Output the (X, Y) coordinate of the center of the cell containing the given text.  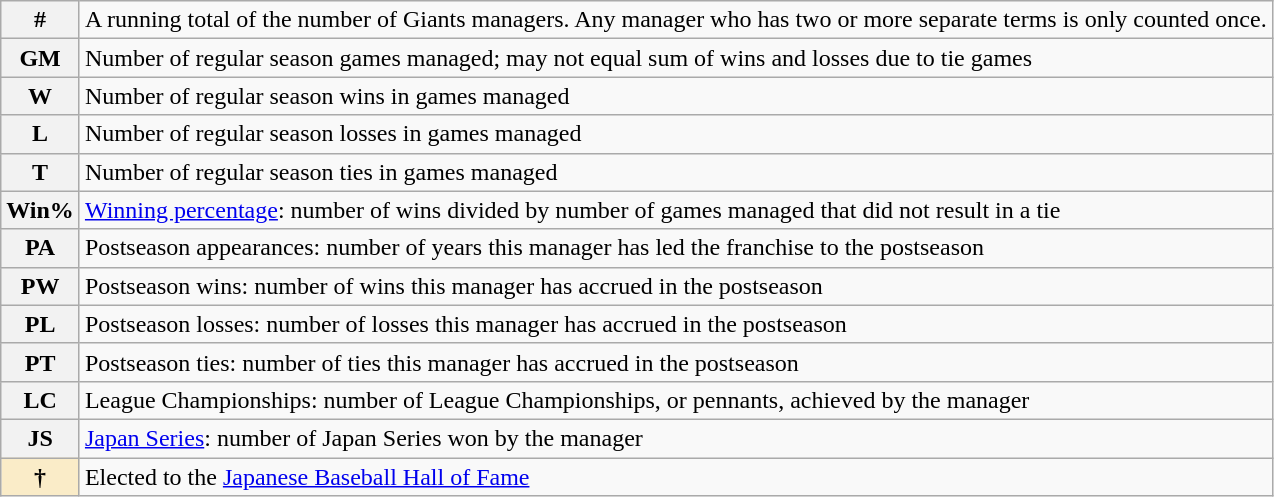
# (40, 20)
Japan Series: number of Japan Series won by the manager (676, 438)
Number of regular season ties in games managed (676, 172)
Postseason wins: number of wins this manager has accrued in the postseason (676, 286)
L (40, 134)
Postseason losses: number of losses this manager has accrued in the postseason (676, 324)
PT (40, 362)
PA (40, 248)
JS (40, 438)
GM (40, 58)
T (40, 172)
Number of regular season losses in games managed (676, 134)
A running total of the number of Giants managers. Any manager who has two or more separate terms is only counted once. (676, 20)
Number of regular season games managed; may not equal sum of wins and losses due to tie games (676, 58)
Postseason ties: number of ties this manager has accrued in the postseason (676, 362)
League Championships: number of League Championships, or pennants, achieved by the manager (676, 400)
Postseason appearances: number of years this manager has led the franchise to the postseason (676, 248)
LC (40, 400)
Win% (40, 210)
Elected to the Japanese Baseball Hall of Fame (676, 477)
PW (40, 286)
PL (40, 324)
Number of regular season wins in games managed (676, 96)
† (40, 477)
Winning percentage: number of wins divided by number of games managed that did not result in a tie (676, 210)
W (40, 96)
